Capture the cell that displays the provided text and extract its (X, Y) central coordinate. 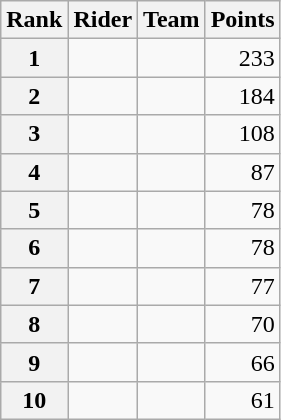
8 (34, 324)
1 (34, 58)
10 (34, 400)
Rider (103, 20)
5 (34, 210)
Rank (34, 20)
108 (242, 134)
184 (242, 96)
66 (242, 362)
Team (172, 20)
3 (34, 134)
4 (34, 172)
233 (242, 58)
87 (242, 172)
7 (34, 286)
70 (242, 324)
2 (34, 96)
61 (242, 400)
9 (34, 362)
6 (34, 248)
Points (242, 20)
77 (242, 286)
